Determine the (X, Y) coordinate at the center of the cell enclosing the given text.  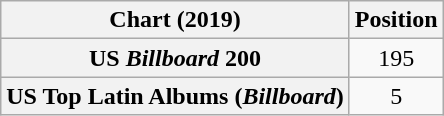
5 (396, 96)
US Top Latin Albums (Billboard) (176, 96)
US Billboard 200 (176, 58)
Position (396, 20)
195 (396, 58)
Chart (2019) (176, 20)
